Pinpoint the cell where the given text exists, returning its (X, Y) midpoint coordinate. 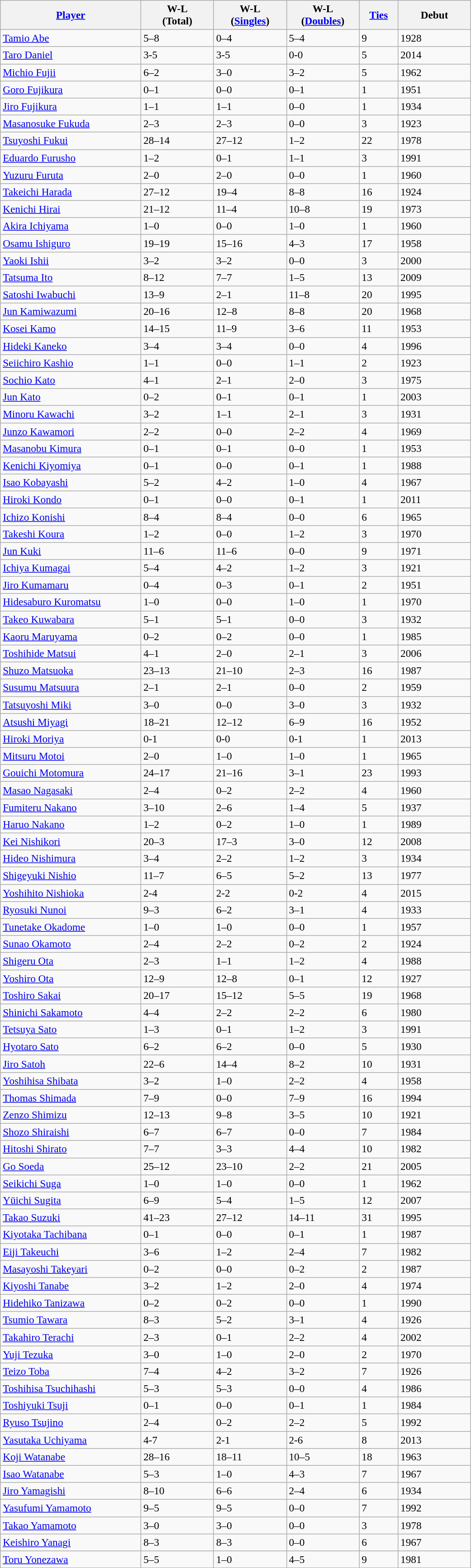
Kei Nishikori (71, 841)
Jun Kuki (71, 551)
1927 (434, 978)
Shigeyuki Nishio (71, 875)
1–3 (177, 1029)
Kenichi Hirai (71, 209)
28–16 (177, 1457)
2–6 (250, 807)
Tetsuya Sato (71, 1029)
14–15 (177, 328)
Gouichi Motomura (71, 773)
2014 (434, 55)
Koji Watanabe (71, 1457)
Toru Yonezawa (71, 1559)
Hitoshi Shirato (71, 1149)
31 (379, 1217)
Takao Yamamoto (71, 1525)
2-1 (250, 1440)
8–12 (177, 277)
Toshihide Matsui (71, 653)
2011 (434, 499)
W-L(Doubles) (323, 14)
Tatsuma Ito (71, 277)
Yūichi Sugita (71, 1200)
Atsushi Miyagi (71, 722)
Ichizo Konishi (71, 517)
3–5 (323, 1115)
1985 (434, 636)
Isao Watanabe (71, 1474)
Masanosuke Fukuda (71, 124)
Takeo Kuwabara (71, 619)
2015 (434, 893)
19–4 (250, 192)
Takahiro Terachi (71, 1337)
1994 (434, 1098)
Hideo Nishimura (71, 859)
1993 (434, 773)
Tamio Abe (71, 38)
Yuji Tezuka (71, 1354)
1937 (434, 807)
Tatsuyoshi Miki (71, 705)
Toshiro Sakai (71, 995)
12–12 (250, 722)
Fumiteru Nakano (71, 807)
18–11 (250, 1457)
Tsumio Tawara (71, 1320)
2005 (434, 1166)
1957 (434, 927)
Shigeru Ota (71, 961)
25–12 (177, 1166)
10–8 (323, 209)
Hideki Kaneko (71, 346)
Osamu Ishiguro (71, 243)
Yoshihisa Shibata (71, 1081)
Tunetake Okadome (71, 927)
1963 (434, 1457)
Hyotaro Sato (71, 1046)
6–6 (250, 1491)
Masanobu Kimura (71, 448)
Satoshi Iwabuchi (71, 295)
1–4 (323, 807)
21–10 (250, 670)
Ties (379, 14)
3–10 (177, 807)
2007 (434, 1200)
Seiichiro Kashio (71, 363)
Jiro Satoh (71, 1064)
Toshiyuki Tsuji (71, 1406)
1990 (434, 1303)
1981 (434, 1559)
Hidehiko Tanizawa (71, 1303)
20–3 (177, 841)
12–13 (177, 1115)
17 (379, 243)
Susumu Matsuura (71, 688)
Jiro Kumamaru (71, 585)
Eiji Takeuchi (71, 1252)
Hiroki Kondo (71, 499)
7–4 (177, 1371)
Yaoki Ishii (71, 260)
Masao Nagasaki (71, 790)
Jiro Fujikura (71, 106)
Kenichi Kiyomiya (71, 466)
Shuzo Matsuoka (71, 670)
Goro Fujikura (71, 89)
11–8 (323, 295)
Masayoshi Takeyari (71, 1269)
Yasufumi Yamamoto (71, 1508)
1952 (434, 722)
Ichiya Kumagai (71, 568)
8–10 (177, 1491)
0-2 (323, 893)
2-4 (177, 893)
2-2 (250, 893)
23–10 (250, 1166)
Zenzo Shimizu (71, 1115)
Hiroki Moriya (71, 739)
W-L(Total) (177, 14)
Toshihisa Tsuchihashi (71, 1388)
17–3 (250, 841)
41–23 (177, 1217)
Eduardo Furusho (71, 158)
1977 (434, 875)
Jun Kato (71, 397)
Mitsuru Motoi (71, 756)
Shinichi Sakamoto (71, 1012)
Shozo Shiraishi (71, 1132)
Yoshiro Ota (71, 978)
Yoshihito Nishioka (71, 893)
15–12 (250, 995)
20–17 (177, 995)
Kiyoshi Tanabe (71, 1286)
Debut (434, 14)
22–6 (177, 1064)
1974 (434, 1286)
Haruo Nakano (71, 824)
Junzo Kawamori (71, 431)
24–17 (177, 773)
Akira Ichiyama (71, 226)
21 (379, 1166)
20–16 (177, 312)
Ryuso Tsujino (71, 1422)
Isao Kobayashi (71, 482)
W-L(Singles) (250, 14)
Yuzuru Furuta (71, 175)
6–5 (250, 875)
Seikichi Suga (71, 1183)
4–5 (323, 1559)
Yasutaka Uchiyama (71, 1440)
1928 (434, 38)
11–7 (177, 875)
Michio Fujii (71, 72)
8–2 (323, 1064)
1971 (434, 551)
2-6 (323, 1440)
19–19 (177, 243)
1996 (434, 346)
Kaoru Maruyama (71, 636)
0–3 (250, 585)
21–16 (250, 773)
5–8 (177, 38)
2003 (434, 397)
3–3 (250, 1149)
Takao Suzuki (71, 1217)
14–4 (250, 1064)
Minoru Kawachi (71, 414)
14–11 (323, 1217)
11–9 (250, 328)
1973 (434, 209)
28–14 (177, 141)
2008 (434, 841)
Sochio Kato (71, 380)
1959 (434, 688)
Go Soeda (71, 1166)
15–16 (250, 243)
1933 (434, 910)
Player (71, 14)
Ryosuki Nunoi (71, 910)
2000 (434, 260)
2006 (434, 653)
Thomas Shimada (71, 1098)
12–9 (177, 978)
Teizo Toba (71, 1371)
23–13 (177, 670)
1986 (434, 1388)
9–8 (250, 1115)
Takeshi Koura (71, 534)
11 (379, 328)
Taro Daniel (71, 55)
Jiro Yamagishi (71, 1491)
Keishiro Yanagi (71, 1542)
22 (379, 141)
2009 (434, 277)
9–3 (177, 910)
1930 (434, 1046)
11–4 (250, 209)
Sunao Okamoto (71, 944)
1989 (434, 824)
23 (379, 773)
21–12 (177, 209)
Kosei Kamo (71, 328)
Jun Kamiwazumi (71, 312)
18–21 (177, 722)
4-7 (177, 1440)
10–5 (323, 1457)
1980 (434, 1012)
1975 (434, 380)
Tsuyoshi Fukui (71, 141)
8 (379, 1440)
18 (379, 1457)
Takeichi Harada (71, 192)
Kiyotaka Tachibana (71, 1235)
2002 (434, 1337)
13–9 (177, 295)
Hidesaburo Kuromatsu (71, 602)
1969 (434, 431)
